From the cell containing the given text, extract its center point as (x, y) coordinate. 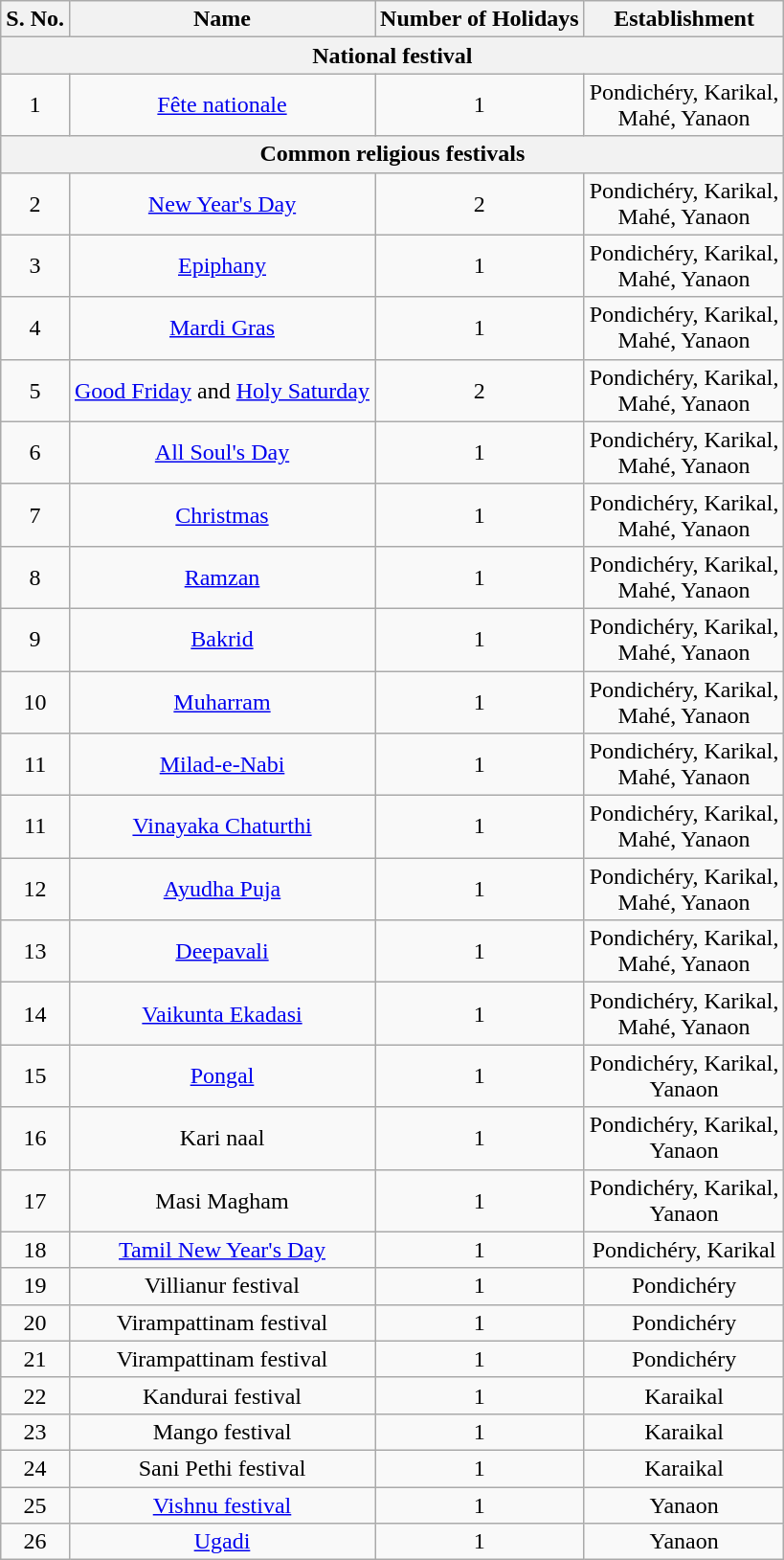
Tamil New Year's Day (222, 1250)
National festival (392, 56)
24 (35, 1468)
Epiphany (222, 266)
Mango festival (222, 1432)
10 (35, 701)
Milad-e-Nabi (222, 764)
Vaikunta Ekadasi (222, 1013)
Pondichéry, Karikal (683, 1250)
S. No. (35, 19)
Sani Pethi festival (222, 1468)
23 (35, 1432)
Muharram (222, 701)
17 (35, 1201)
Vinayaka Chaturthi (222, 827)
Ayudha Puja (222, 889)
6 (35, 452)
16 (35, 1138)
Ramzan (222, 577)
7 (35, 515)
Masi Magham (222, 1201)
Vishnu festival (222, 1504)
Common religious festivals (392, 154)
22 (35, 1395)
14 (35, 1013)
4 (35, 328)
21 (35, 1359)
15 (35, 1076)
12 (35, 889)
Establishment (683, 19)
Villianur festival (222, 1286)
Good Friday and Holy Saturday (222, 391)
Pongal (222, 1076)
13 (35, 952)
3 (35, 266)
New Year's Day (222, 203)
9 (35, 640)
Bakrid (222, 640)
Kari naal (222, 1138)
Kandurai festival (222, 1395)
5 (35, 391)
19 (35, 1286)
Ugadi (222, 1542)
Deepavali (222, 952)
20 (35, 1323)
18 (35, 1250)
All Soul's Day (222, 452)
25 (35, 1504)
26 (35, 1542)
Mardi Gras (222, 328)
Christmas (222, 515)
Fête nationale (222, 105)
Name (222, 19)
8 (35, 577)
Number of Holidays (481, 19)
